Identify which cell holds the provided text, then report its (X, Y) central coordinate. 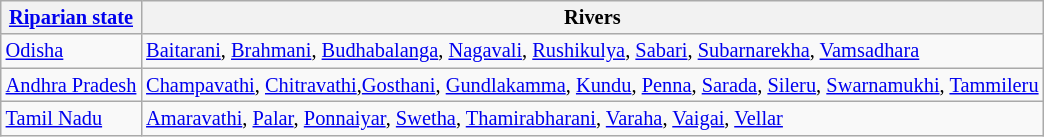
Rivers (592, 17)
Riparian state (71, 17)
Amaravathi, Palar, Ponnaiyar, Swetha, Thamirabharani, Varaha, Vaigai, Vellar (592, 118)
Baitarani, Brahmani, Budhabalanga, Nagavali, Rushikulya, Sabari, Subarnarekha, Vamsadhara (592, 51)
Champavathi, Chitravathi,Gosthani, Gundlakamma, Kundu, Penna, Sarada, Sileru, Swarnamukhi, Tammileru (592, 85)
Tamil Nadu (71, 118)
Odisha (71, 51)
Andhra Pradesh (71, 85)
